Find where the given text appears and provide that cell's center as (x, y) coordinate. 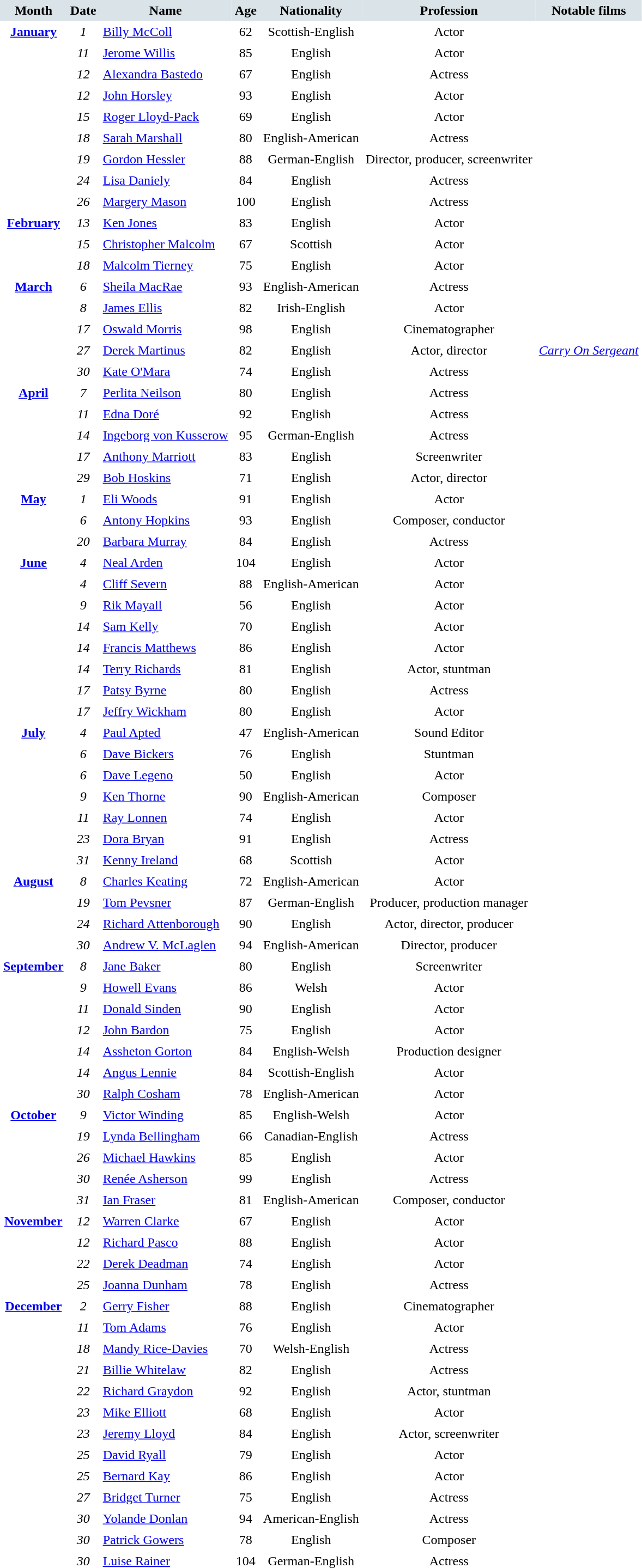
Sarah Marshall (166, 138)
Howell Evans (166, 988)
Richard Attenborough (166, 924)
21 (83, 1370)
Charles Keating (166, 881)
Patrick Gowers (166, 1540)
Actor, screenwriter (449, 1433)
56 (246, 606)
Bridget Turner (166, 1498)
104 (246, 563)
47 (246, 733)
Irish-English (311, 308)
Perlita Neilson (166, 393)
Carry On Sergeant (589, 351)
Edna Doré (166, 414)
Sound Editor (449, 733)
Nationality (311, 11)
Dave Legeno (166, 776)
72 (246, 881)
Profession (449, 11)
Production designer (449, 1051)
Jerome Willis (166, 53)
Derek Deadman (166, 1264)
Margery Mason (166, 202)
Richard Graydon (166, 1391)
87 (246, 903)
Ken Jones (166, 223)
Name (166, 11)
Angus Lennie (166, 1073)
62 (246, 32)
2 (83, 1306)
Donald Sinden (166, 1009)
Barbara Murray (166, 541)
Date (83, 11)
July (34, 796)
May (34, 521)
Ralph Cosham (166, 1094)
Ken Thorne (166, 796)
February (34, 244)
Renée Asherson (166, 1179)
James Ellis (166, 308)
Warren Clarke (166, 1221)
Tom Pevsner (166, 903)
Month (34, 11)
Dave Bickers (166, 754)
100 (246, 202)
Michael Hawkins (166, 1158)
American-English (311, 1518)
Lynda Bellingham (166, 1136)
Billie Whitelaw (166, 1370)
Notable films (589, 11)
Neal Arden (166, 563)
Malcolm Tierney (166, 266)
Jeffry Wickham (166, 711)
Ray Lonnen (166, 818)
99 (246, 1179)
Canadian-English (311, 1136)
Bob Hoskins (166, 478)
Dora Bryan (166, 839)
66 (246, 1136)
Stuntman (449, 754)
Joanna Dunham (166, 1285)
Antony Hopkins (166, 521)
Assheton Gorton (166, 1051)
Director, producer, screenwriter (449, 159)
Richard Pasco (166, 1243)
Jane Baker (166, 966)
David Ryall (166, 1455)
Victor Winding (166, 1115)
79 (246, 1455)
Christopher Malcolm (166, 244)
Francis Matthews (166, 648)
98 (246, 329)
Yolande Donlan (166, 1518)
Ian Fraser (166, 1200)
13 (83, 223)
Tom Adams (166, 1328)
October (34, 1158)
Paul Apted (166, 733)
Cliff Severn (166, 584)
Anthony Marriott (166, 456)
April (34, 436)
Mike Elliott (166, 1413)
June (34, 637)
Director, producer (449, 945)
Sam Kelly (166, 626)
20 (83, 541)
Welsh-English (311, 1349)
John Horsley (166, 96)
71 (246, 478)
Patsy Byrne (166, 691)
Roger Lloyd-Pack (166, 117)
Alexandra Bastedo (166, 74)
Kenny Ireland (166, 861)
September (34, 1030)
Andrew V. McLaglen (166, 945)
Bernard Kay (166, 1476)
Rik Mayall (166, 606)
Kate O'Mara (166, 371)
Gerry Fisher (166, 1306)
69 (246, 117)
Jeremy Lloyd (166, 1433)
Actor, director, producer (449, 924)
Ingeborg von Kusserow (166, 436)
Oswald Morris (166, 329)
Sheila MacRae (166, 286)
Billy McColl (166, 32)
John Bardon (166, 1030)
29 (83, 478)
Eli Woods (166, 499)
50 (246, 776)
Derek Martinus (166, 351)
Welsh (311, 988)
Gordon Hessler (166, 159)
7 (83, 393)
Terry Richards (166, 669)
95 (246, 436)
Age (246, 11)
January (34, 117)
November (34, 1253)
March (34, 329)
Producer, production manager (449, 903)
Lisa Daniely (166, 181)
August (34, 913)
Mandy Rice-Davies (166, 1349)
